Find where the given text appears and provide that cell's center as [x, y] coordinate. 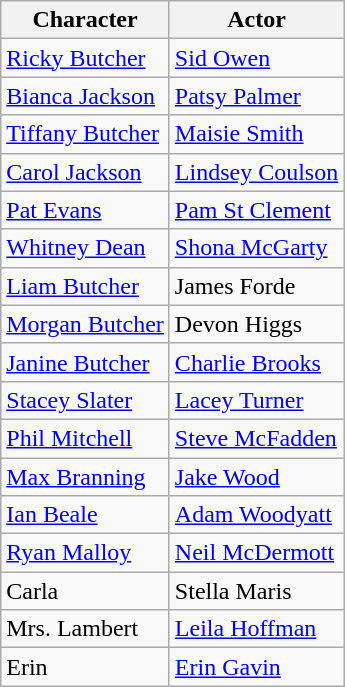
Actor [256, 20]
Sid Owen [256, 58]
Lacey Turner [256, 400]
Character [86, 20]
Patsy Palmer [256, 96]
Ricky Butcher [86, 58]
Shona McGarty [256, 248]
Tiffany Butcher [86, 134]
Neil McDermott [256, 553]
Pam St Clement [256, 210]
Bianca Jackson [86, 96]
Devon Higgs [256, 324]
Max Branning [86, 477]
Carol Jackson [86, 172]
Whitney Dean [86, 248]
Steve McFadden [256, 438]
Pat Evans [86, 210]
Phil Mitchell [86, 438]
Charlie Brooks [256, 362]
Maisie Smith [256, 134]
Lindsey Coulson [256, 172]
Liam Butcher [86, 286]
Janine Butcher [86, 362]
Stella Maris [256, 591]
Stacey Slater [86, 400]
Leila Hoffman [256, 629]
Mrs. Lambert [86, 629]
Jake Wood [256, 477]
Carla [86, 591]
Morgan Butcher [86, 324]
Ian Beale [86, 515]
James Forde [256, 286]
Erin Gavin [256, 667]
Erin [86, 667]
Adam Woodyatt [256, 515]
Ryan Malloy [86, 553]
